Determine the (x, y) coordinate at the center of the cell enclosing the given text.  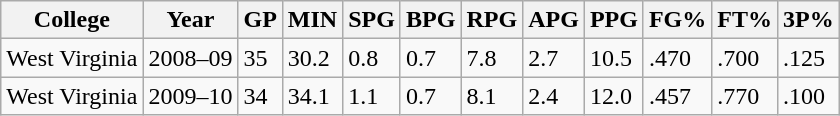
.470 (677, 58)
1.1 (372, 96)
.457 (677, 96)
30.2 (312, 58)
2009–10 (190, 96)
College (72, 20)
.770 (745, 96)
GP (260, 20)
BPG (430, 20)
7.8 (492, 58)
SPG (372, 20)
8.1 (492, 96)
FT% (745, 20)
0.8 (372, 58)
12.0 (614, 96)
RPG (492, 20)
MIN (312, 20)
PPG (614, 20)
2.4 (554, 96)
Year (190, 20)
34 (260, 96)
2.7 (554, 58)
.125 (809, 58)
3P% (809, 20)
APG (554, 20)
.100 (809, 96)
10.5 (614, 58)
2008–09 (190, 58)
35 (260, 58)
FG% (677, 20)
.700 (745, 58)
34.1 (312, 96)
